Pinpoint the cell where the given text exists, returning its (x, y) midpoint coordinate. 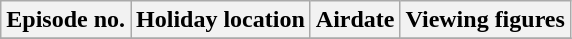
Viewing figures (485, 20)
Episode no. (66, 20)
Holiday location (221, 20)
Airdate (355, 20)
